For the text-containing cell, return its midpoint in [x, y] coordinate format. 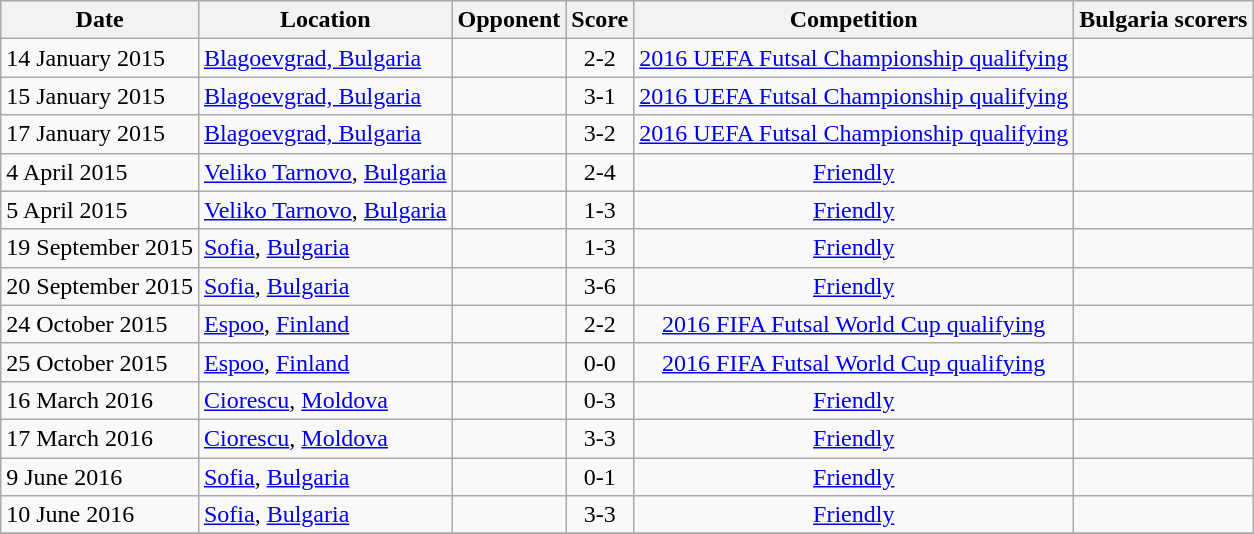
19 September 2015 [100, 248]
20 September 2015 [100, 286]
Location [325, 20]
Bulgaria scorers [1164, 20]
3-2 [600, 134]
Score [600, 20]
25 October 2015 [100, 362]
17 March 2016 [100, 438]
4 April 2015 [100, 172]
Date [100, 20]
24 October 2015 [100, 324]
3-1 [600, 96]
3-6 [600, 286]
0-3 [600, 400]
Opponent [509, 20]
10 June 2016 [100, 515]
2-4 [600, 172]
15 January 2015 [100, 96]
0-1 [600, 477]
5 April 2015 [100, 210]
14 January 2015 [100, 58]
Competition [854, 20]
17 January 2015 [100, 134]
16 March 2016 [100, 400]
0-0 [600, 362]
9 June 2016 [100, 477]
